Pinpoint the cell where the given text exists, returning its [X, Y] midpoint coordinate. 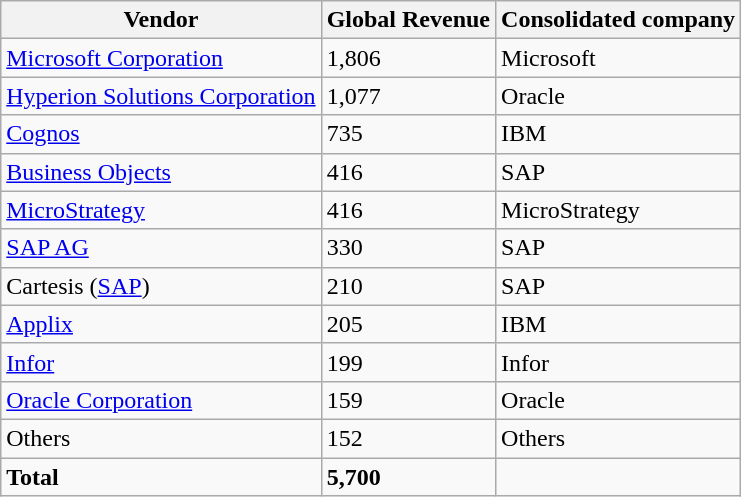
Total [161, 477]
Applix [161, 324]
199 [408, 362]
5,700 [408, 477]
SAP AG [161, 248]
330 [408, 248]
Microsoft Corporation [161, 58]
Hyperion Solutions Corporation [161, 96]
1,806 [408, 58]
Microsoft [618, 58]
159 [408, 400]
1,077 [408, 96]
Consolidated company [618, 20]
Oracle Corporation [161, 400]
735 [408, 134]
210 [408, 286]
Cognos [161, 134]
Cartesis (SAP) [161, 286]
Vendor [161, 20]
152 [408, 438]
Business Objects [161, 172]
Global Revenue [408, 20]
205 [408, 324]
